Provide the (X, Y) coordinate of the cell's center where the given text is located.  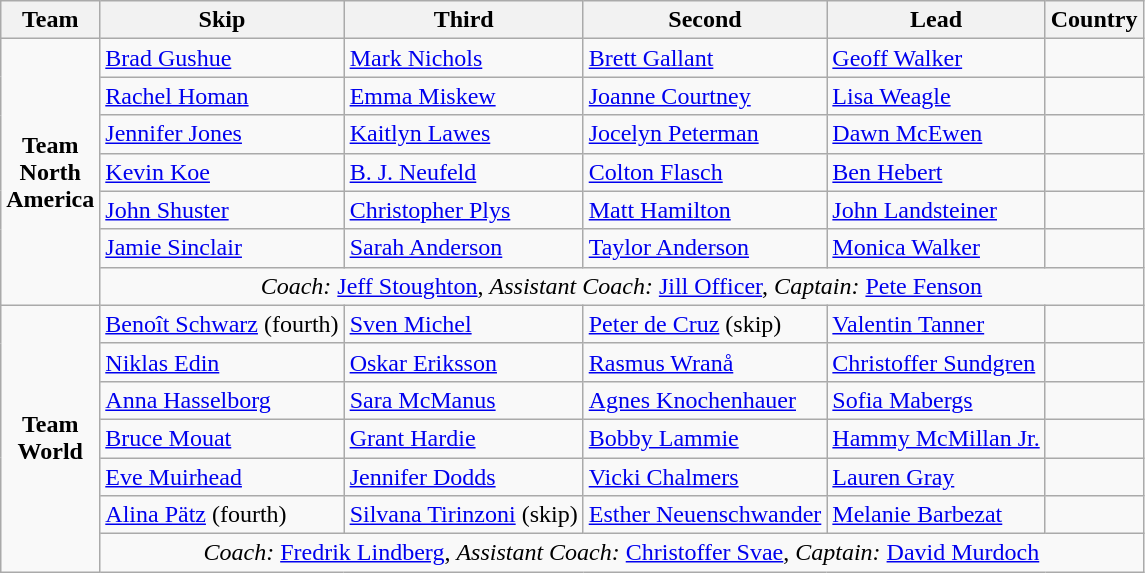
Niklas Edin (222, 362)
Brett Gallant (705, 58)
Jamie Sinclair (222, 248)
Eve Muirhead (222, 477)
Coach: Fredrik Lindberg, Assistant Coach: Christoffer Svae, Captain: David Murdoch (622, 553)
Melanie Barbezat (936, 515)
Rachel Homan (222, 96)
Alina Pätz (fourth) (222, 515)
Silvana Tirinzoni (skip) (464, 515)
Rasmus Wranå (705, 362)
Sven Michel (464, 324)
Ben Hebert (936, 172)
Benoît Schwarz (fourth) (222, 324)
Valentin Tanner (936, 324)
Coach: Jeff Stoughton, Assistant Coach: Jill Officer, Captain: Pete Fenson (622, 286)
Emma Miskew (464, 96)
Esther Neuenschwander (705, 515)
Bruce Mouat (222, 438)
Vicki Chalmers (705, 477)
John Landsteiner (936, 210)
Kaitlyn Lawes (464, 134)
Brad Gushue (222, 58)
TeamWorld (50, 438)
Bobby Lammie (705, 438)
Skip (222, 20)
Monica Walker (936, 248)
Jennifer Dodds (464, 477)
Lead (936, 20)
Jennifer Jones (222, 134)
Dawn McEwen (936, 134)
TeamNorthAmerica (50, 172)
Peter de Cruz (skip) (705, 324)
Mark Nichols (464, 58)
Hammy McMillan Jr. (936, 438)
Taylor Anderson (705, 248)
Lisa Weagle (936, 96)
Christoffer Sundgren (936, 362)
Kevin Koe (222, 172)
Sarah Anderson (464, 248)
Christopher Plys (464, 210)
John Shuster (222, 210)
Second (705, 20)
Sofia Mabergs (936, 400)
Third (464, 20)
Jocelyn Peterman (705, 134)
Country (1094, 20)
Lauren Gray (936, 477)
Agnes Knochenhauer (705, 400)
Matt Hamilton (705, 210)
Sara McManus (464, 400)
Geoff Walker (936, 58)
Oskar Eriksson (464, 362)
Grant Hardie (464, 438)
Anna Hasselborg (222, 400)
Colton Flasch (705, 172)
B. J. Neufeld (464, 172)
Team (50, 20)
Joanne Courtney (705, 96)
